Scan for the cell matching the given text and deliver its [x, y] coordinate at center. 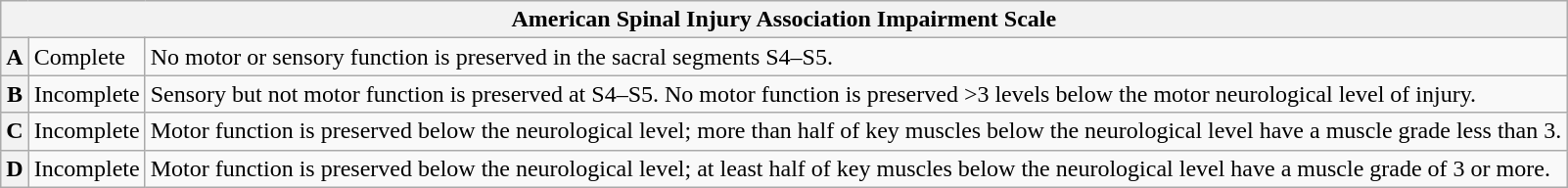
American Spinal Injury Association Impairment Scale [784, 20]
D [15, 168]
B [15, 94]
Motor function is preserved below the neurological level; more than half of key muscles below the neurological level have a muscle grade less than 3. [855, 131]
Motor function is preserved below the neurological level; at least half of key muscles below the neurological level have a muscle grade of 3 or more. [855, 168]
No motor or sensory function is preserved in the sacral segments S4–S5. [855, 57]
Sensory but not motor function is preserved at S4–S5. No motor function is preserved >3 levels below the motor neurological level of injury. [855, 94]
C [15, 131]
A [15, 57]
Complete [86, 57]
